Return the [x, y] coordinate for the center point of the cell that contains the specified text.  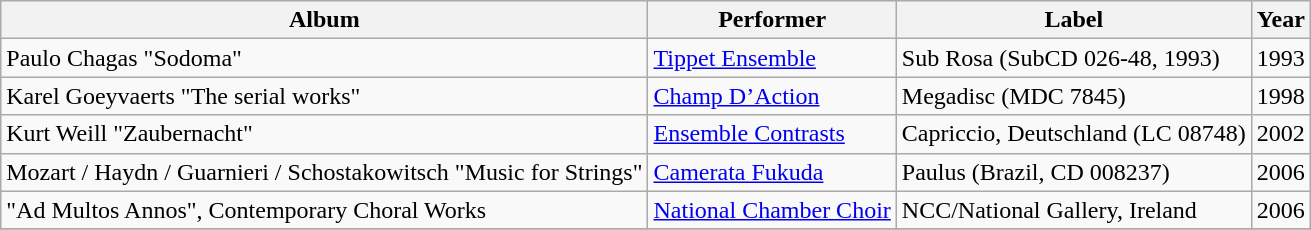
Megadisc (MDC 7845) [1074, 96]
1993 [1280, 58]
Label [1074, 20]
Year [1280, 20]
Performer [772, 20]
Kurt Weill "Zaubernacht" [324, 134]
Camerata Fukuda [772, 172]
Karel Goeyvaerts "The serial works" [324, 96]
Paulo Chagas "Sodoma" [324, 58]
Mozart / Haydn / Guarnieri / Schostakowitsch "Music for Strings" [324, 172]
2002 [1280, 134]
1998 [1280, 96]
Album [324, 20]
Tippet Ensemble [772, 58]
Paulus (Brazil, CD 008237) [1074, 172]
"Ad Multos Annos", Contemporary Choral Works [324, 210]
Capriccio, Deutschland (LC 08748) [1074, 134]
NCC/National Gallery, Ireland [1074, 210]
Sub Rosa (SubCD 026-48, 1993) [1074, 58]
Champ D’Action [772, 96]
Ensemble Contrasts [772, 134]
National Chamber Choir [772, 210]
